Provide the [x, y] coordinate of the cell's center where the given text is located.  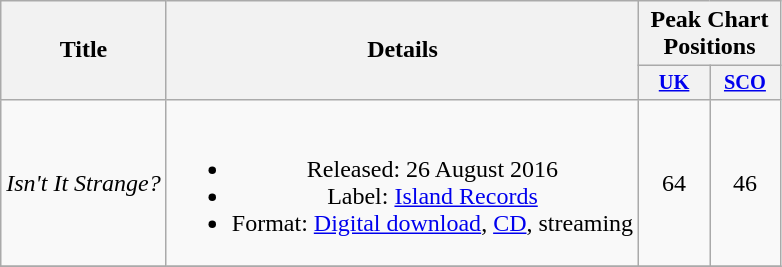
Details [402, 50]
46 [746, 182]
UK [674, 83]
SCO [746, 83]
Peak Chart Positions [710, 34]
Released: 26 August 2016Label: Island RecordsFormat: Digital download, CD, streaming [402, 182]
Isn't It Strange? [84, 182]
Title [84, 50]
64 [674, 182]
